Return the [X, Y] coordinate for the center point of the cell that contains the specified text.  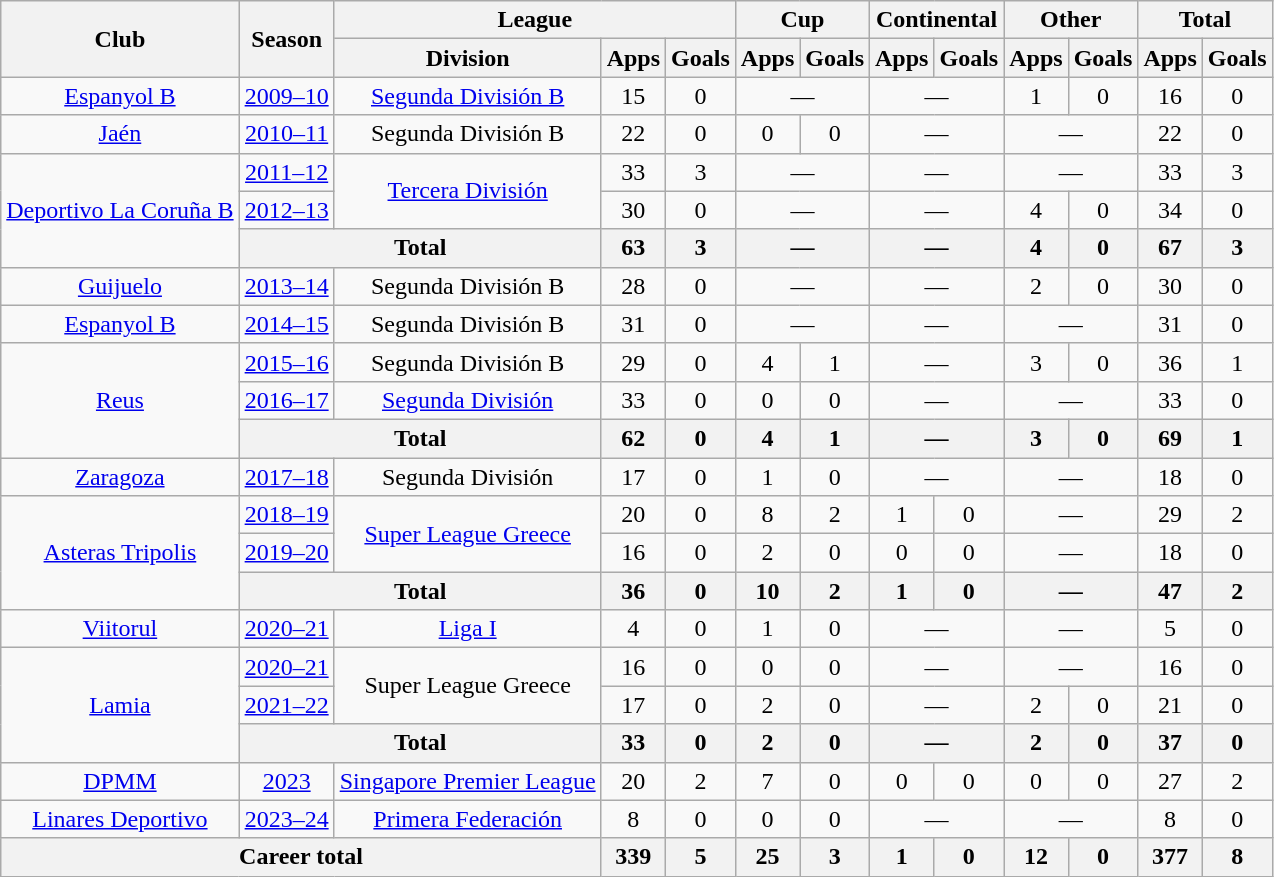
28 [633, 286]
Reus [120, 400]
15 [633, 96]
34 [1170, 210]
62 [633, 438]
2014–15 [286, 324]
Tercera División [468, 191]
Season [286, 39]
10 [767, 591]
Singapore Premier League [468, 781]
2016–17 [286, 400]
Guijuelo [120, 286]
Lamia [120, 705]
25 [767, 857]
7 [767, 781]
21 [1170, 705]
2015–16 [286, 362]
69 [1170, 438]
Zaragoza [120, 477]
2010–11 [286, 134]
Asteras Tripolis [120, 553]
377 [1170, 857]
Career total [301, 857]
339 [633, 857]
Primera Federación [468, 819]
Continental [937, 20]
2009–10 [286, 96]
2012–13 [286, 210]
Jaén [120, 134]
DPMM [120, 781]
Cup [802, 20]
Linares Deportivo [120, 819]
67 [1170, 248]
Club [120, 39]
2023 [286, 781]
Viitorul [120, 629]
League [534, 20]
37 [1170, 743]
47 [1170, 591]
2019–20 [286, 553]
2023–24 [286, 819]
2018–19 [286, 515]
27 [1170, 781]
Other [1071, 20]
2011–12 [286, 172]
Deportivo La Coruña B [120, 210]
63 [633, 248]
12 [1036, 857]
2017–18 [286, 477]
Division [468, 58]
2013–14 [286, 286]
Liga I [468, 629]
2021–22 [286, 705]
